Capture the cell that displays the provided text and extract its [X, Y] central coordinate. 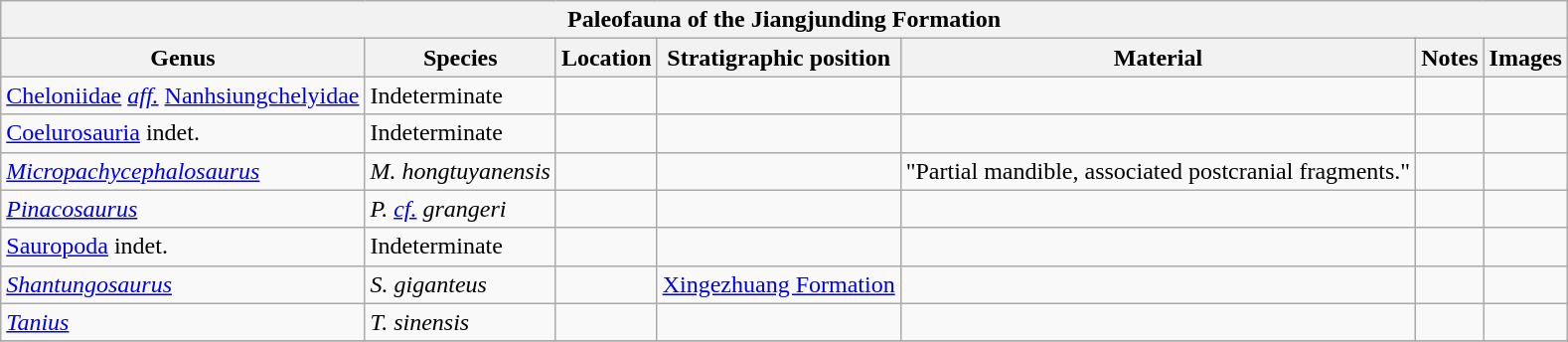
Location [606, 58]
S. giganteus [460, 284]
Notes [1450, 58]
Images [1525, 58]
Pinacosaurus [183, 209]
Material [1159, 58]
Sauropoda indet. [183, 247]
P. cf. grangeri [460, 209]
M. hongtuyanensis [460, 171]
"Partial mandible, associated postcranial fragments." [1159, 171]
T. sinensis [460, 322]
Micropachycephalosaurus [183, 171]
Tanius [183, 322]
Genus [183, 58]
Cheloniidae aff. Nanhsiungchelyidae [183, 95]
Shantungosaurus [183, 284]
Stratigraphic position [779, 58]
Species [460, 58]
Paleofauna of the Jiangjunding Formation [785, 20]
Coelurosauria indet. [183, 133]
Xingezhuang Formation [779, 284]
